Identify which cell holds the provided text, then report its (x, y) central coordinate. 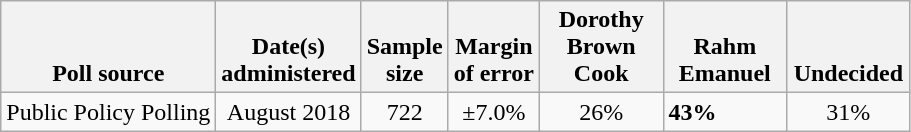
722 (404, 112)
DorothyBrown Cook (601, 47)
31% (849, 112)
43% (725, 112)
Undecided (849, 47)
Public Policy Polling (108, 112)
Samplesize (404, 47)
August 2018 (288, 112)
Marginof error (494, 47)
Date(s)administered (288, 47)
RahmEmanuel (725, 47)
Poll source (108, 47)
±7.0% (494, 112)
26% (601, 112)
